Return [X, Y] of the center of cell containing provided text 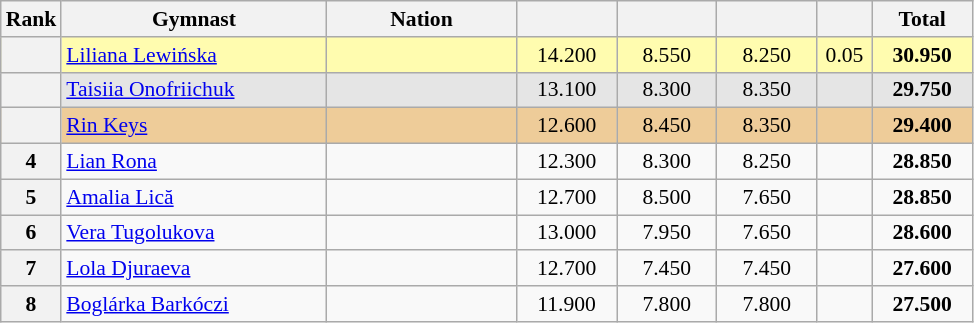
7.950 [667, 233]
13.100 [567, 90]
12.600 [567, 126]
14.200 [567, 55]
13.000 [567, 233]
5 [32, 197]
Rin Keys [194, 126]
8 [32, 304]
Lian Rona [194, 162]
29.750 [922, 90]
11.900 [567, 304]
Taisiia Onofriichuk [194, 90]
6 [32, 233]
8.500 [667, 197]
Gymnast [194, 19]
Boglárka Barkóczi [194, 304]
27.600 [922, 269]
Nation [421, 19]
Total [922, 19]
28.600 [922, 233]
8.450 [667, 126]
Vera Tugolukova [194, 233]
Amalia Lică [194, 197]
Lola Djuraeva [194, 269]
Liliana Lewińska [194, 55]
29.400 [922, 126]
12.300 [567, 162]
0.05 [844, 55]
Rank [32, 19]
8.550 [667, 55]
7 [32, 269]
30.950 [922, 55]
4 [32, 162]
27.500 [922, 304]
